Locate the cell with the specified text and output its (x, y) center coordinate. 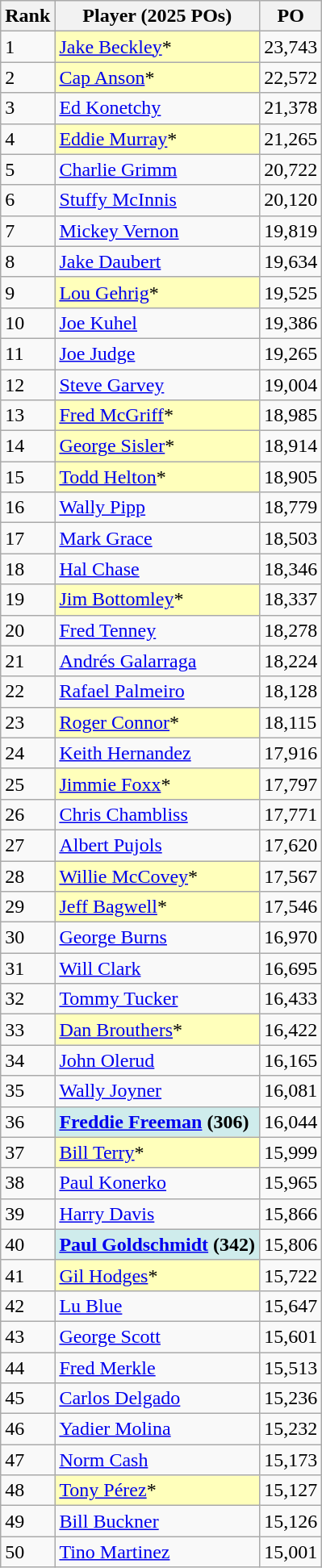
Lou Gehrig* (157, 292)
32 (27, 999)
Joe Kuhel (157, 323)
15,999 (291, 1152)
17 (27, 538)
45 (27, 1399)
44 (27, 1368)
20,722 (291, 169)
Fred Merkle (157, 1368)
18,337 (291, 600)
16 (27, 508)
5 (27, 169)
31 (27, 968)
17,771 (291, 814)
18,914 (291, 446)
Bill Buckner (157, 1521)
Player (2025 POs) (157, 16)
Carlos Delgado (157, 1399)
23,743 (291, 47)
13 (27, 416)
40 (27, 1244)
Dan Brouthers* (157, 1030)
17,567 (291, 876)
Gil Hodges* (157, 1275)
Rafael Palmeiro (157, 692)
42 (27, 1306)
12 (27, 385)
Paul Goldschmidt (342) (157, 1244)
18,985 (291, 416)
PO (291, 16)
39 (27, 1214)
15 (27, 477)
16,422 (291, 1030)
Norm Cash (157, 1460)
Paul Konerko (157, 1183)
Roger Connor* (157, 722)
19,386 (291, 323)
19 (27, 600)
17,916 (291, 753)
Jimmie Foxx* (157, 784)
Jim Bottomley* (157, 600)
18,115 (291, 722)
Joe Judge (157, 353)
15,126 (291, 1521)
15,127 (291, 1491)
6 (27, 200)
16,695 (291, 968)
Yadier Molina (157, 1429)
19,525 (291, 292)
Fred Tenney (157, 630)
Cap Anson* (157, 77)
43 (27, 1336)
Todd Helton* (157, 477)
Albert Pujols (157, 845)
Lu Blue (157, 1306)
47 (27, 1460)
2 (27, 77)
15,513 (291, 1368)
15,806 (291, 1244)
15,601 (291, 1336)
35 (27, 1091)
21,378 (291, 108)
28 (27, 876)
41 (27, 1275)
46 (27, 1429)
15,866 (291, 1214)
Hal Chase (157, 569)
38 (27, 1183)
Tommy Tucker (157, 999)
16,165 (291, 1060)
16,970 (291, 938)
George Sisler* (157, 446)
15,232 (291, 1429)
Andrés Galarraga (157, 661)
18,503 (291, 538)
Steve Garvey (157, 385)
20,120 (291, 200)
24 (27, 753)
15,722 (291, 1275)
29 (27, 907)
23 (27, 722)
22 (27, 692)
Mickey Vernon (157, 231)
49 (27, 1521)
18 (27, 569)
Wally Joyner (157, 1091)
21 (27, 661)
3 (27, 108)
16,044 (291, 1122)
Tony Pérez* (157, 1491)
18,346 (291, 569)
8 (27, 261)
15,965 (291, 1183)
Rank (27, 16)
18,224 (291, 661)
Ed Konetchy (157, 108)
19,634 (291, 261)
26 (27, 814)
9 (27, 292)
4 (27, 139)
14 (27, 446)
16,433 (291, 999)
Tino Martinez (157, 1552)
15,647 (291, 1306)
50 (27, 1552)
18,905 (291, 477)
36 (27, 1122)
19,265 (291, 353)
Mark Grace (157, 538)
Keith Hernandez (157, 753)
Chris Chambliss (157, 814)
Fred McGriff* (157, 416)
48 (27, 1491)
20 (27, 630)
18,278 (291, 630)
33 (27, 1030)
Will Clark (157, 968)
34 (27, 1060)
John Olerud (157, 1060)
15,236 (291, 1399)
15,001 (291, 1552)
11 (27, 353)
George Scott (157, 1336)
21,265 (291, 139)
7 (27, 231)
Jake Beckley* (157, 47)
25 (27, 784)
Eddie Murray* (157, 139)
1 (27, 47)
30 (27, 938)
Stuffy McInnis (157, 200)
22,572 (291, 77)
17,797 (291, 784)
17,620 (291, 845)
19,819 (291, 231)
10 (27, 323)
Charlie Grimm (157, 169)
37 (27, 1152)
Jeff Bagwell* (157, 907)
Willie McCovey* (157, 876)
Jake Daubert (157, 261)
16,081 (291, 1091)
19,004 (291, 385)
15,173 (291, 1460)
Harry Davis (157, 1214)
27 (27, 845)
18,128 (291, 692)
Freddie Freeman (306) (157, 1122)
Wally Pipp (157, 508)
18,779 (291, 508)
Bill Terry* (157, 1152)
George Burns (157, 938)
17,546 (291, 907)
